From the cell containing the given text, extract its center point as [x, y] coordinate. 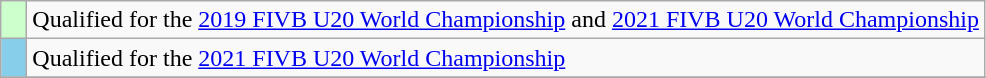
Qualified for the 2019 FIVB U20 World Championship and 2021 FIVB U20 World Championship [506, 20]
Qualified for the 2021 FIVB U20 World Championship [506, 58]
